Provide the [X, Y] coordinate of the cell's center where the given text is located.  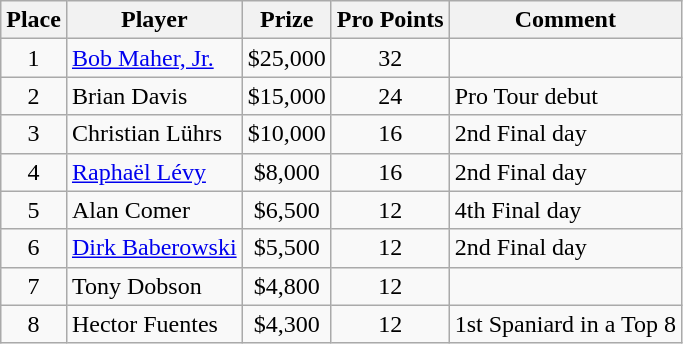
Pro Tour debut [565, 96]
8 [34, 324]
$25,000 [286, 58]
Tony Dobson [154, 286]
Comment [565, 20]
$6,500 [286, 210]
Player [154, 20]
Brian Davis [154, 96]
Alan Comer [154, 210]
24 [390, 96]
$8,000 [286, 172]
32 [390, 58]
Prize [286, 20]
6 [34, 248]
1 [34, 58]
Bob Maher, Jr. [154, 58]
4th Final day [565, 210]
2 [34, 96]
1st Spaniard in a Top 8 [565, 324]
5 [34, 210]
3 [34, 134]
$10,000 [286, 134]
Dirk Baberowski [154, 248]
Pro Points [390, 20]
Place [34, 20]
$4,800 [286, 286]
Hector Fuentes [154, 324]
$15,000 [286, 96]
Christian Lührs [154, 134]
Raphaël Lévy [154, 172]
$5,500 [286, 248]
7 [34, 286]
4 [34, 172]
$4,300 [286, 324]
